Scan for the cell matching the given text and deliver its (X, Y) coordinate at center. 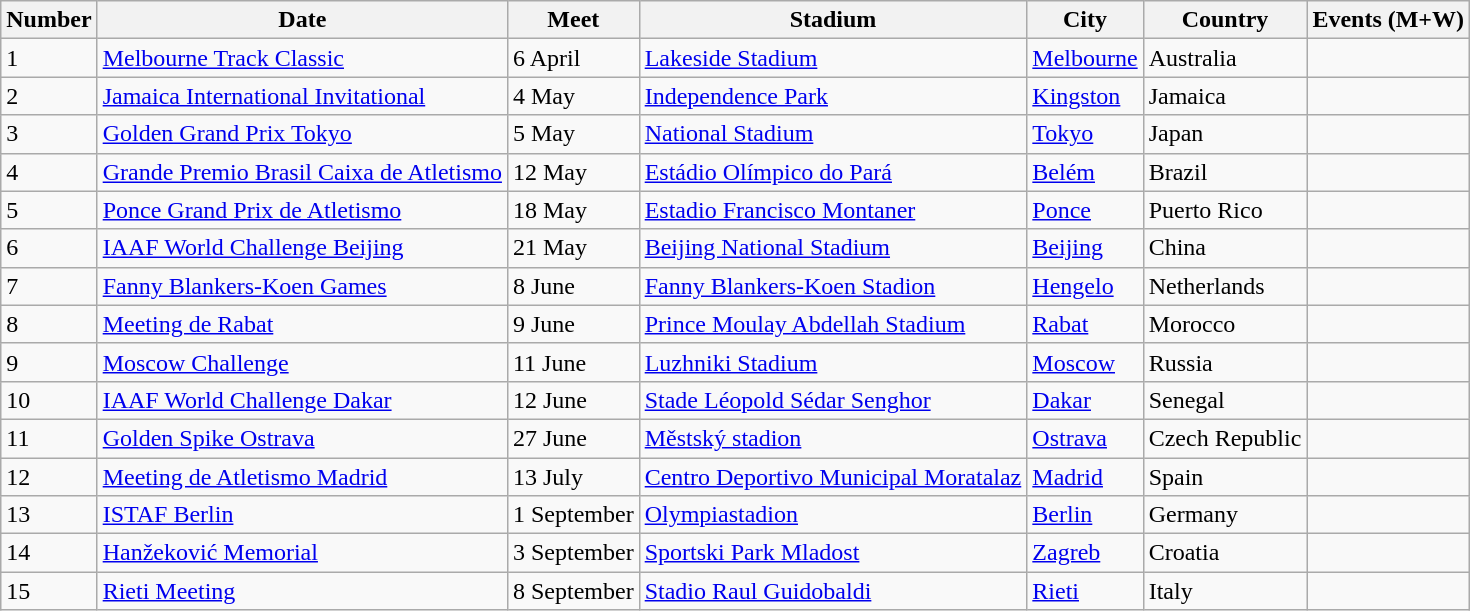
8 September (573, 591)
Golden Grand Prix Tokyo (302, 134)
Rabat (1085, 324)
Sportski Park Mladost (833, 553)
Senegal (1225, 400)
5 May (573, 134)
4 May (573, 96)
Estadio Francisco Montaner (833, 210)
Events (M+W) (1388, 20)
Prince Moulay Abdellah Stadium (833, 324)
Jamaica International Invitational (302, 96)
IAAF World Challenge Dakar (302, 400)
Beijing National Stadium (833, 248)
Stadio Raul Guidobaldi (833, 591)
ISTAF Berlin (302, 515)
Italy (1225, 591)
21 May (573, 248)
12 May (573, 172)
Date (302, 20)
3 (49, 134)
7 (49, 286)
Dakar (1085, 400)
5 (49, 210)
Městský stadion (833, 438)
Belém (1085, 172)
Ostrava (1085, 438)
Czech Republic (1225, 438)
Russia (1225, 362)
9 June (573, 324)
Netherlands (1225, 286)
Melbourne (1085, 58)
9 (49, 362)
12 June (573, 400)
Melbourne Track Classic (302, 58)
Puerto Rico (1225, 210)
Ponce (1085, 210)
Brazil (1225, 172)
Moscow Challenge (302, 362)
Fanny Blankers-Koen Stadion (833, 286)
Hengelo (1085, 286)
City (1085, 20)
Centro Deportivo Municipal Moratalaz (833, 477)
Fanny Blankers-Koen Games (302, 286)
Stadium (833, 20)
Jamaica (1225, 96)
Berlin (1085, 515)
National Stadium (833, 134)
Number (49, 20)
Rieti (1085, 591)
China (1225, 248)
Golden Spike Ostrava (302, 438)
6 April (573, 58)
8 June (573, 286)
1 (49, 58)
Spain (1225, 477)
4 (49, 172)
Country (1225, 20)
Luzhniki Stadium (833, 362)
11 (49, 438)
Estádio Olímpico do Pará (833, 172)
8 (49, 324)
Ponce Grand Prix de Atletismo (302, 210)
Moscow (1085, 362)
Independence Park (833, 96)
14 (49, 553)
Germany (1225, 515)
18 May (573, 210)
10 (49, 400)
Morocco (1225, 324)
Australia (1225, 58)
Zagreb (1085, 553)
Rieti Meeting (302, 591)
27 June (573, 438)
Meeting de Rabat (302, 324)
Grande Premio Brasil Caixa de Atletismo (302, 172)
Stade Léopold Sédar Senghor (833, 400)
Tokyo (1085, 134)
Madrid (1085, 477)
12 (49, 477)
15 (49, 591)
11 June (573, 362)
3 September (573, 553)
Croatia (1225, 553)
Hanžeković Memorial (302, 553)
Meeting de Atletismo Madrid (302, 477)
Beijing (1085, 248)
6 (49, 248)
13 July (573, 477)
1 September (573, 515)
2 (49, 96)
Lakeside Stadium (833, 58)
Kingston (1085, 96)
IAAF World Challenge Beijing (302, 248)
Japan (1225, 134)
13 (49, 515)
Olympiastadion (833, 515)
Meet (573, 20)
